Identify which cell holds the provided text, then report its [x, y] central coordinate. 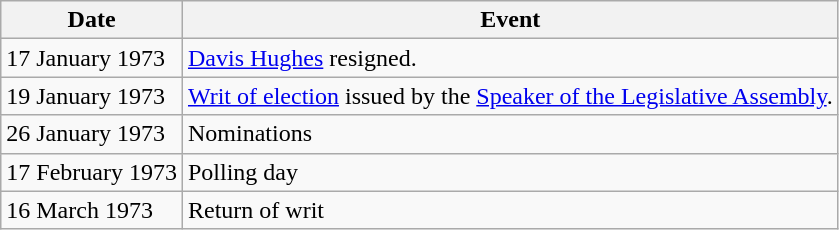
17 February 1973 [92, 172]
Writ of election issued by the Speaker of the Legislative Assembly. [510, 96]
16 March 1973 [92, 210]
Polling day [510, 172]
Nominations [510, 134]
Event [510, 20]
Return of writ [510, 210]
19 January 1973 [92, 96]
Date [92, 20]
26 January 1973 [92, 134]
17 January 1973 [92, 58]
Davis Hughes resigned. [510, 58]
